For the text-containing cell, return its midpoint in [X, Y] coordinate format. 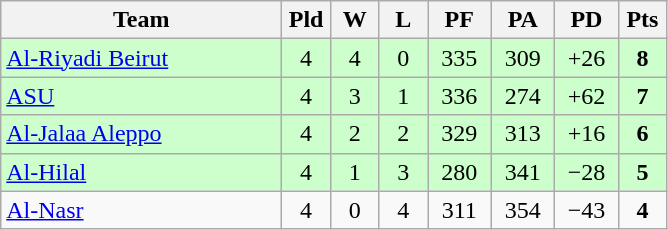
5 [642, 172]
PF [460, 20]
ASU [142, 96]
+16 [587, 134]
PA [523, 20]
354 [523, 210]
+62 [587, 96]
274 [523, 96]
L [404, 20]
−43 [587, 210]
Al-Riyadi Beirut [142, 58]
341 [523, 172]
Al-Hilal [142, 172]
Pld [306, 20]
Team [142, 20]
PD [587, 20]
280 [460, 172]
−28 [587, 172]
7 [642, 96]
Al-Nasr [142, 210]
Pts [642, 20]
W [354, 20]
313 [523, 134]
+26 [587, 58]
336 [460, 96]
6 [642, 134]
Al-Jalaa Aleppo [142, 134]
311 [460, 210]
329 [460, 134]
8 [642, 58]
335 [460, 58]
309 [523, 58]
